Output the (x, y) coordinate of the center of the cell containing the given text.  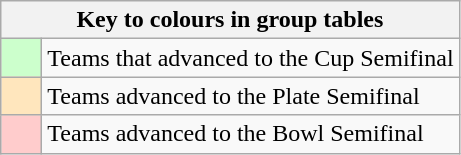
Teams advanced to the Plate Semifinal (250, 96)
Teams that advanced to the Cup Semifinal (250, 58)
Key to colours in group tables (230, 20)
Teams advanced to the Bowl Semifinal (250, 134)
